Return (X, Y) of the center of cell containing provided text 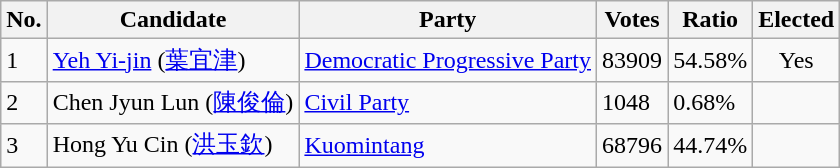
Chen Jyun Lun (陳俊倫) (173, 102)
1 (24, 60)
Elected (796, 20)
2 (24, 102)
0.68% (710, 102)
Hong Yu Cin (洪玉欽) (173, 146)
44.74% (710, 146)
68796 (632, 146)
1048 (632, 102)
Democratic Progressive Party (448, 60)
Party (448, 20)
Candidate (173, 20)
3 (24, 146)
Ratio (710, 20)
Yeh Yi-jin (葉宜津) (173, 60)
Kuomintang (448, 146)
No. (24, 20)
54.58% (710, 60)
Yes (796, 60)
83909 (632, 60)
Votes (632, 20)
Civil Party (448, 102)
